Return the [x, y] coordinate for the center point of the cell that contains the specified text.  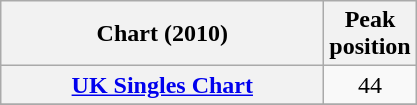
Chart (2010) [162, 34]
UK Singles Chart [162, 85]
Peakposition [370, 34]
44 [370, 85]
